Identify which cell holds the provided text, then report its (x, y) central coordinate. 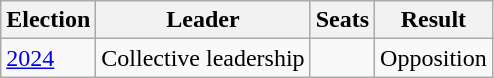
Leader (203, 20)
Result (434, 20)
Collective leadership (203, 58)
Election (48, 20)
Seats (342, 20)
Opposition (434, 58)
2024 (48, 58)
